Provide the [X, Y] coordinate of the cell's center where the given text is located.  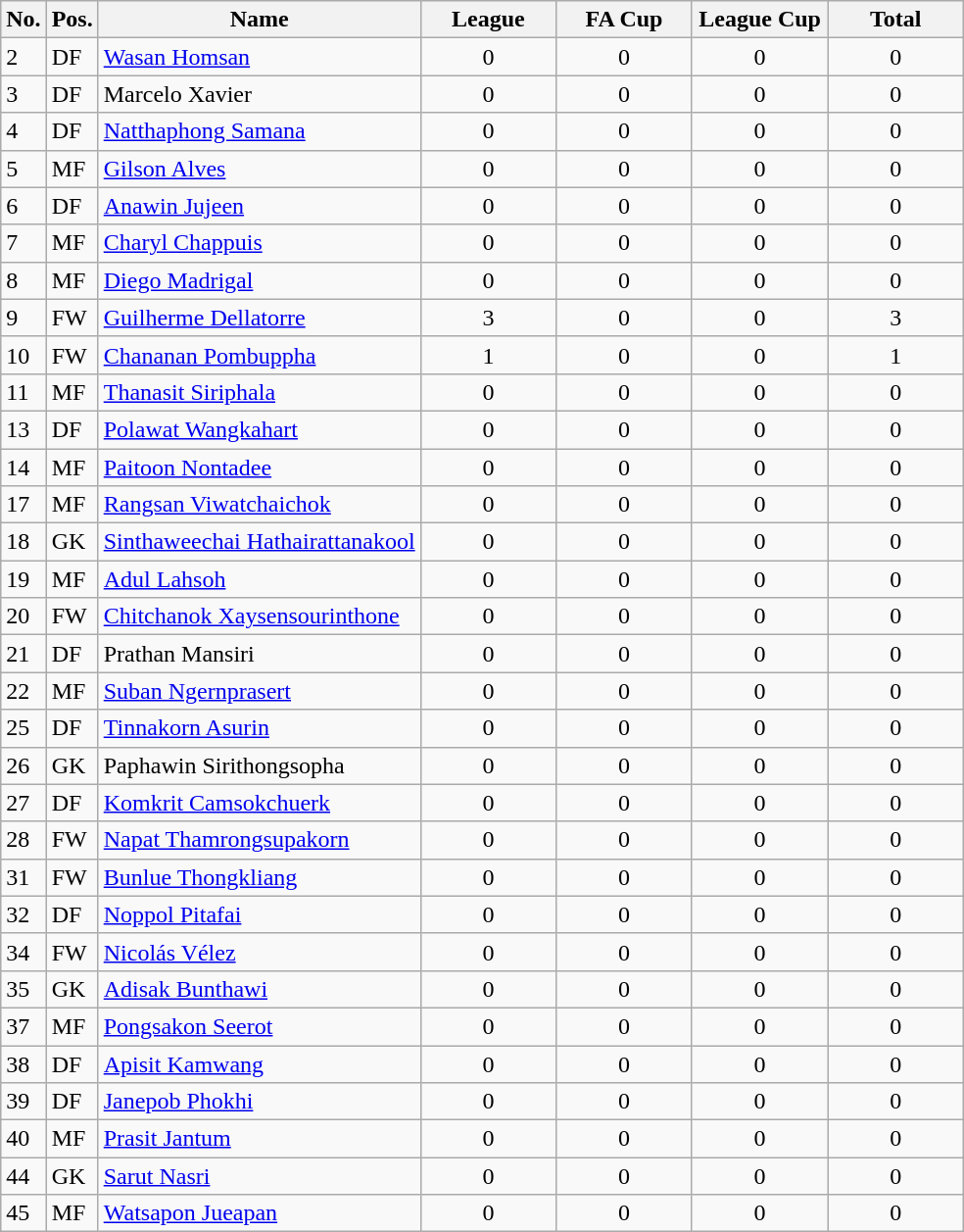
35 [24, 989]
18 [24, 542]
Komkrit Camsokchuerk [259, 803]
44 [24, 1176]
Napat Thamrongsupakorn [259, 840]
32 [24, 914]
2 [24, 57]
Polawat Wangkahart [259, 429]
25 [24, 728]
FA Cup [625, 20]
28 [24, 840]
No. [24, 20]
Paphawin Sirithongsopha [259, 765]
14 [24, 468]
13 [24, 429]
37 [24, 1026]
Natthaphong Samana [259, 131]
19 [24, 579]
31 [24, 877]
Tinnakorn Asurin [259, 728]
Adul Lahsoh [259, 579]
10 [24, 355]
Thanasit Siriphala [259, 392]
Bunlue Thongkliang [259, 877]
40 [24, 1139]
Charyl Chappuis [259, 243]
7 [24, 243]
Anawin Jujeen [259, 206]
Chitchanok Xaysensourinthone [259, 616]
6 [24, 206]
38 [24, 1063]
Diego Madrigal [259, 280]
45 [24, 1213]
Apisit Kamwang [259, 1063]
27 [24, 803]
Sarut Nasri [259, 1176]
Pongsakon Seerot [259, 1026]
Suban Ngernprasert [259, 691]
Sinthaweechai Hathairattanakool [259, 542]
Gilson Alves [259, 169]
9 [24, 318]
11 [24, 392]
Paitoon Nontadee [259, 468]
Marcelo Xavier [259, 94]
Prasit Jantum [259, 1139]
Prathan Mansiri [259, 654]
Adisak Bunthawi [259, 989]
Noppol Pitafai [259, 914]
20 [24, 616]
Total [895, 20]
League Cup [760, 20]
Watsapon Jueapan [259, 1213]
Guilherme Dellatorre [259, 318]
Pos. [72, 20]
22 [24, 691]
8 [24, 280]
Chananan Pombuppha [259, 355]
21 [24, 654]
Rangsan Viwatchaichok [259, 505]
Janepob Phokhi [259, 1102]
34 [24, 952]
Name [259, 20]
League [488, 20]
39 [24, 1102]
Nicolás Vélez [259, 952]
5 [24, 169]
4 [24, 131]
Wasan Homsan [259, 57]
26 [24, 765]
17 [24, 505]
